Locate the cell with the specified text and output its [X, Y] center coordinate. 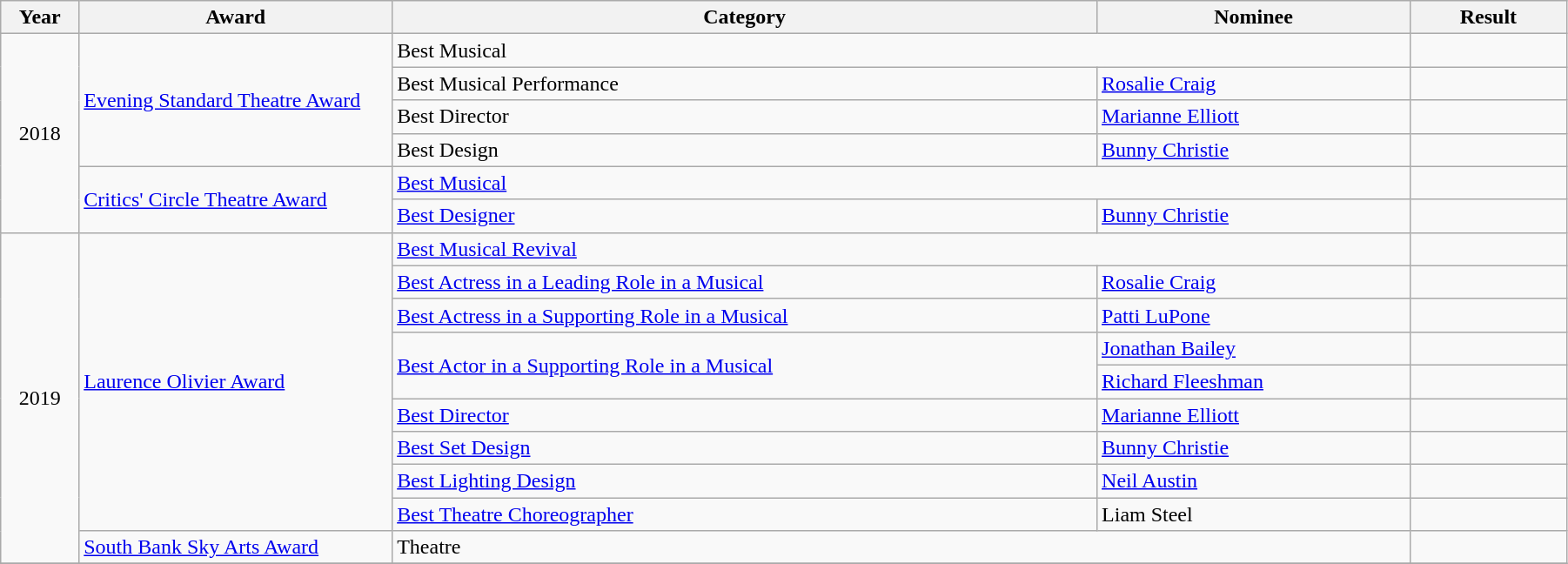
Best Design [745, 150]
Best Lighting Design [745, 481]
2018 [40, 133]
Best Designer [745, 216]
Category [745, 17]
Neil Austin [1254, 481]
South Bank Sky Arts Award [236, 547]
Nominee [1254, 17]
Theatre [901, 547]
Year [40, 17]
Best Actress in a Supporting Role in a Musical [745, 315]
Result [1488, 17]
Jonathan Bailey [1254, 348]
Best Musical Revival [901, 249]
Evening Standard Theatre Award [236, 100]
Best Actor in a Supporting Role in a Musical [745, 365]
Laurence Olivier Award [236, 381]
Best Theatre Choreographer [745, 514]
Best Set Design [745, 448]
Richard Fleeshman [1254, 381]
Critics' Circle Theatre Award [236, 199]
Liam Steel [1254, 514]
2019 [40, 399]
Best Musical Performance [745, 84]
Award [236, 17]
Patti LuPone [1254, 315]
Best Actress in a Leading Role in a Musical [745, 282]
